Search for the cell housing the specified text and yield its (x, y) center coordinate. 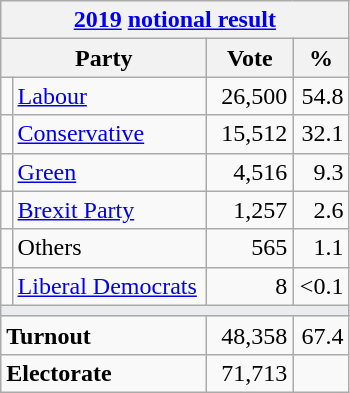
2.6 (321, 210)
1,257 (250, 210)
26,500 (250, 96)
Liberal Democrats (110, 286)
54.8 (321, 96)
48,358 (250, 335)
Green (110, 172)
15,512 (250, 134)
565 (250, 248)
67.4 (321, 335)
Turnout (104, 335)
<0.1 (321, 286)
Brexit Party (110, 210)
Others (110, 248)
2019 notional result (175, 20)
32.1 (321, 134)
Electorate (104, 373)
1.1 (321, 248)
4,516 (250, 172)
Labour (110, 96)
Vote (250, 58)
Conservative (110, 134)
% (321, 58)
9.3 (321, 172)
Party (104, 58)
8 (250, 286)
71,713 (250, 373)
